Detect which cell encompasses the target text, then output its (x, y) center coordinate. 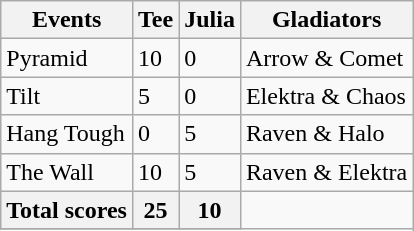
Raven & Elektra (326, 172)
25 (155, 210)
Events (67, 20)
Total scores (67, 210)
Hang Tough (67, 134)
Raven & Halo (326, 134)
Elektra & Chaos (326, 96)
Arrow & Comet (326, 58)
Julia (210, 20)
Tilt (67, 96)
Gladiators (326, 20)
Tee (155, 20)
Pyramid (67, 58)
The Wall (67, 172)
